Pinpoint the cell where the given text exists, returning its [x, y] midpoint coordinate. 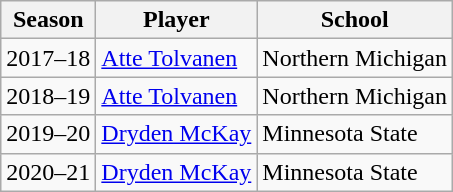
2017–18 [48, 58]
2018–19 [48, 96]
2020–21 [48, 172]
Season [48, 20]
School [355, 20]
2019–20 [48, 134]
Player [176, 20]
